Output the (x, y) coordinate of the center of the cell containing the given text.  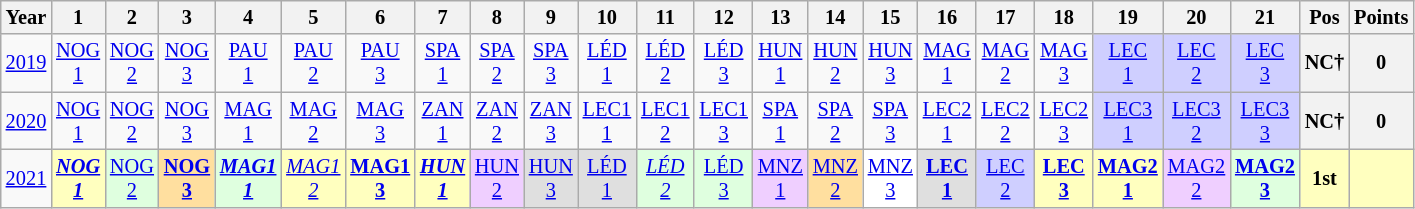
MAG23 (1265, 178)
Pos (1324, 17)
6 (380, 17)
7 (442, 17)
LEC32 (1196, 121)
21 (1265, 17)
MNZ3 (890, 178)
LEC21 (947, 121)
12 (723, 17)
8 (497, 17)
4 (248, 17)
19 (1128, 17)
14 (836, 17)
9 (551, 17)
5 (313, 17)
10 (607, 17)
16 (947, 17)
MAG13 (380, 178)
ZAN1 (442, 121)
20 (1196, 17)
MAG11 (248, 178)
1 (78, 17)
MAG21 (1128, 178)
LEC13 (723, 121)
11 (665, 17)
1st (1324, 178)
13 (780, 17)
LEC12 (665, 121)
3 (187, 17)
LEC31 (1128, 121)
15 (890, 17)
MAG12 (313, 178)
MAG22 (1196, 178)
17 (1005, 17)
Points (1381, 17)
18 (1064, 17)
MNZ2 (836, 178)
PAU3 (380, 63)
2020 (26, 121)
Year (26, 17)
ZAN2 (497, 121)
MNZ1 (780, 178)
LEC33 (1265, 121)
2021 (26, 178)
2 (132, 17)
LEC11 (607, 121)
2019 (26, 63)
PAU2 (313, 63)
PAU1 (248, 63)
LEC22 (1005, 121)
LEC23 (1064, 121)
ZAN3 (551, 121)
